Locate the cell with the specified text and output its [x, y] center coordinate. 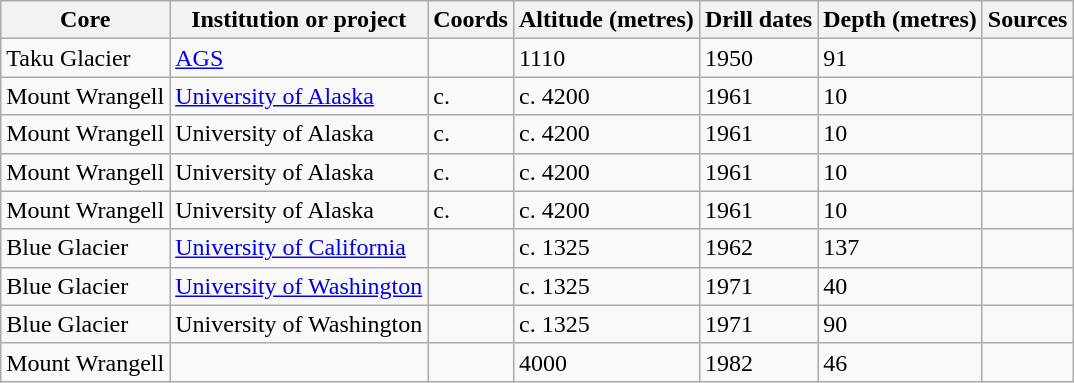
137 [900, 248]
Drill dates [758, 20]
91 [900, 58]
Institution or project [299, 20]
Sources [1028, 20]
40 [900, 286]
University of California [299, 248]
Taku Glacier [86, 58]
1982 [758, 362]
AGS [299, 58]
1950 [758, 58]
4000 [606, 362]
Altitude (metres) [606, 20]
1110 [606, 58]
1962 [758, 248]
Core [86, 20]
Coords [471, 20]
Depth (metres) [900, 20]
46 [900, 362]
90 [900, 324]
